Return [x, y] of the center of cell containing provided text 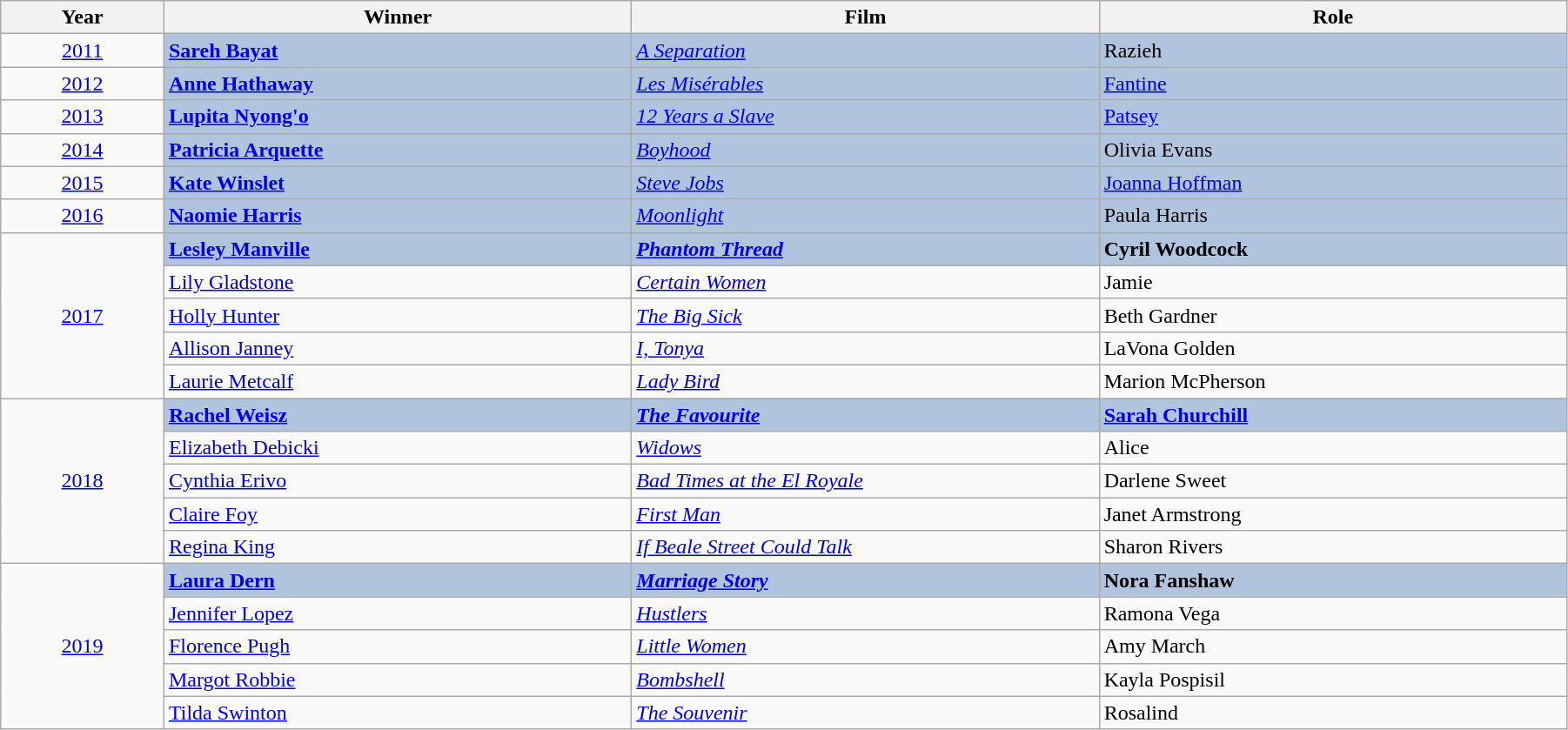
2019 [83, 646]
2013 [83, 117]
A Separation [865, 50]
Jamie [1333, 282]
Fantine [1333, 84]
Regina King [397, 547]
Elizabeth Debicki [397, 448]
Little Women [865, 646]
Laurie Metcalf [397, 381]
Ramona Vega [1333, 613]
Widows [865, 448]
Cyril Woodcock [1333, 249]
Rosalind [1333, 713]
Sareh Bayat [397, 50]
Nora Fanshaw [1333, 580]
Joanna Hoffman [1333, 183]
Lupita Nyong'o [397, 117]
2016 [83, 216]
Naomie Harris [397, 216]
Rachel Weisz [397, 415]
Cynthia Erivo [397, 481]
Winner [397, 17]
If Beale Street Could Talk [865, 547]
Florence Pugh [397, 646]
Bombshell [865, 680]
Kate Winslet [397, 183]
2014 [83, 150]
Paula Harris [1333, 216]
Steve Jobs [865, 183]
12 Years a Slave [865, 117]
Lady Bird [865, 381]
Marion McPherson [1333, 381]
Boyhood [865, 150]
Lily Gladstone [397, 282]
Olivia Evans [1333, 150]
Patsey [1333, 117]
Beth Gardner [1333, 315]
Margot Robbie [397, 680]
Kayla Pospisil [1333, 680]
Certain Women [865, 282]
Marriage Story [865, 580]
2015 [83, 183]
2012 [83, 84]
Role [1333, 17]
Amy March [1333, 646]
2017 [83, 315]
Razieh [1333, 50]
Lesley Manville [397, 249]
Laura Dern [397, 580]
I, Tonya [865, 348]
Holly Hunter [397, 315]
Tilda Swinton [397, 713]
Darlene Sweet [1333, 481]
Patricia Arquette [397, 150]
First Man [865, 514]
Year [83, 17]
Les Misérables [865, 84]
2018 [83, 481]
Sharon Rivers [1333, 547]
2011 [83, 50]
Claire Foy [397, 514]
Anne Hathaway [397, 84]
The Souvenir [865, 713]
Alice [1333, 448]
Jennifer Lopez [397, 613]
The Favourite [865, 415]
Film [865, 17]
Bad Times at the El Royale [865, 481]
Hustlers [865, 613]
Moonlight [865, 216]
LaVona Golden [1333, 348]
Janet Armstrong [1333, 514]
Sarah Churchill [1333, 415]
Allison Janney [397, 348]
Phantom Thread [865, 249]
The Big Sick [865, 315]
